From the cell containing the given text, extract its center point as [x, y] coordinate. 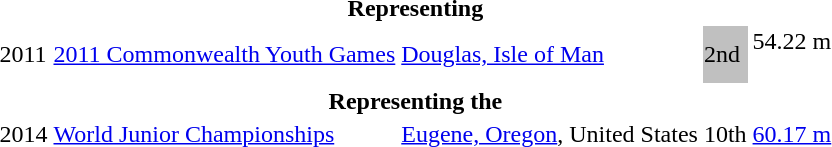
Douglas, Isle of Man [550, 54]
2011 Commonwealth Youth Games [224, 54]
2nd [725, 54]
